Find where the given text appears and provide that cell's center as [x, y] coordinate. 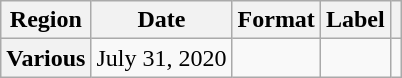
July 31, 2020 [162, 58]
Various [46, 58]
Label [355, 20]
Date [162, 20]
Format [276, 20]
Region [46, 20]
